Pinpoint the cell where the given text exists, returning its (x, y) midpoint coordinate. 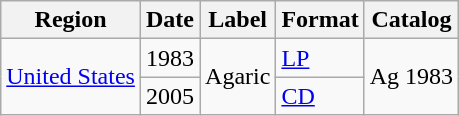
Ag 1983 (411, 77)
Region (71, 20)
Label (238, 20)
LP (320, 58)
United States (71, 77)
Catalog (411, 20)
Format (320, 20)
1983 (170, 58)
CD (320, 96)
2005 (170, 96)
Date (170, 20)
Agaric (238, 77)
